Identify which cell holds the provided text, then report its (X, Y) central coordinate. 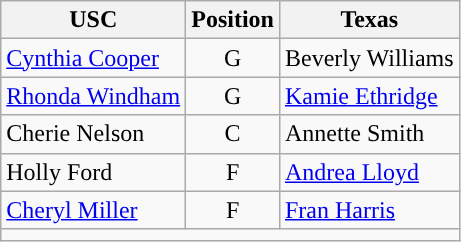
Holly Ford (94, 172)
C (233, 134)
Kamie Ethridge (369, 96)
Fran Harris (369, 210)
Cherie Nelson (94, 134)
Texas (369, 20)
Annette Smith (369, 134)
Rhonda Windham (94, 96)
Beverly Williams (369, 58)
Andrea Lloyd (369, 172)
Position (233, 20)
USC (94, 20)
Cynthia Cooper (94, 58)
Cheryl Miller (94, 210)
